Identify which cell holds the provided text, then report its [x, y] central coordinate. 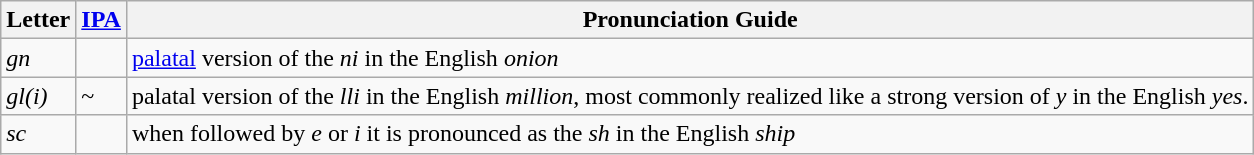
sc [38, 134]
palatal version of the lli in the English million, most commonly realized like a strong version of y in the English yes. [690, 96]
gn [38, 58]
palatal version of the ni in the English onion [690, 58]
Pronunciation Guide [690, 20]
~ [102, 96]
IPA [102, 20]
gl(i) [38, 96]
Letter [38, 20]
when followed by e or i it is pronounced as the sh in the English ship [690, 134]
